Detect which cell encompasses the target text, then output its (x, y) center coordinate. 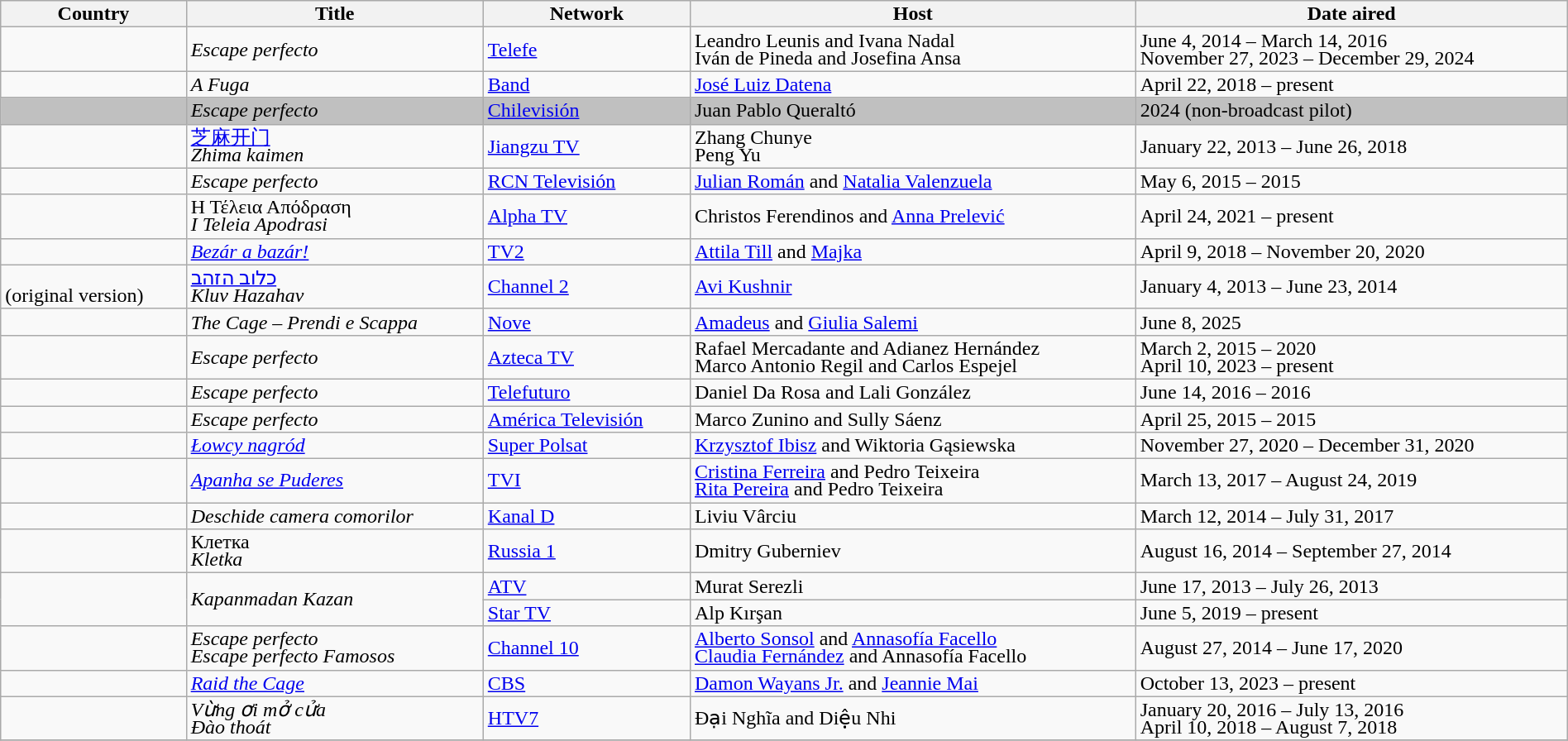
A Fuga (334, 84)
RCN Televisión (586, 181)
January 22, 2013 – June 26, 2018 (1351, 146)
Channel 10 (586, 648)
Damon Wayans Jr. and Jeannie Mai (913, 683)
Azteca TV (586, 357)
Jiangzu TV (586, 146)
Alp Kırşan (913, 613)
Telefuturo (586, 392)
Đại Nghĩa and Diệu Nhi (913, 718)
Title (334, 14)
Julian Román and Natalia Valenzuela (913, 181)
Country (93, 14)
Christos Ferendinos and Anna Prelević (913, 217)
Kanal D (586, 516)
Cristina Ferreira and Pedro TeixeiraRita Pereira and Pedro Teixeira (913, 481)
Krzysztof Ibisz and Wiktoria Gąsiewska (913, 446)
June 4, 2014 – March 14, 2016November 27, 2023 – December 29, 2024 (1351, 50)
Bezár a bazár! (334, 251)
March 2, 2015 – 2020April 10, 2023 – present (1351, 357)
Chilevisión (586, 111)
June 17, 2013 – July 26, 2013 (1351, 586)
Marco Zunino and Sully Sáenz (913, 418)
Alberto Sonsol and Annasofía FacelloClaudia Fernández and Annasofía Facello (913, 648)
Escape perfectoEscape perfecto Famosos (334, 648)
June 14, 2016 – 2016 (1351, 392)
Band (586, 84)
Alpha TV (586, 217)
April 22, 2018 – present (1351, 84)
January 4, 2013 – June 23, 2014 (1351, 286)
Juan Pablo Queraltó (913, 111)
June 8, 2025 (1351, 322)
(original version) (93, 286)
Zhang Chunye Peng Yu (913, 146)
José Luiz Datena (913, 84)
Attila Till and Majka (913, 251)
Raid the Cage (334, 683)
Łowcy nagród (334, 446)
TVI (586, 481)
August 27, 2014 – June 17, 2020 (1351, 648)
ATV (586, 586)
TV2 (586, 251)
КлеткаKletka (334, 551)
Η Τέλεια ΑπόδρασηI Teleia Apodrasi (334, 217)
Telefe (586, 50)
Leandro Leunis and Ivana NadalIván de Pineda and Josefina Ansa (913, 50)
Vừng ơi mở cửaĐào thoát (334, 718)
Daniel Da Rosa and Lali González (913, 392)
Date aired (1351, 14)
Amadeus and Giulia Salemi (913, 322)
Russia 1 (586, 551)
Avi Kushnir (913, 286)
November 27, 2020 – December 31, 2020 (1351, 446)
2024 (non-broadcast pilot) (1351, 111)
Murat Serezli (913, 586)
Liviu Vârciu (913, 516)
כלוב הזהבKluv Hazahav (334, 286)
Dmitry Guberniev (913, 551)
Host (913, 14)
April 24, 2021 – present (1351, 217)
Kapanmadan Kazan (334, 600)
Nove (586, 322)
March 12, 2014 – July 31, 2017 (1351, 516)
March 13, 2017 – August 24, 2019 (1351, 481)
April 9, 2018 – November 20, 2020 (1351, 251)
Rafael Mercadante and Adianez HernándezMarco Antonio Regil and Carlos Espejel (913, 357)
August 16, 2014 – September 27, 2014 (1351, 551)
Channel 2 (586, 286)
HTV7 (586, 718)
Deschide camera comorilor (334, 516)
América Televisión (586, 418)
October 13, 2023 – present (1351, 683)
Apanha se Puderes (334, 481)
芝麻开门Zhima kaimen (334, 146)
May 6, 2015 – 2015 (1351, 181)
April 25, 2015 – 2015 (1351, 418)
Super Polsat (586, 446)
June 5, 2019 – present (1351, 613)
January 20, 2016 – July 13, 2016April 10, 2018 – August 7, 2018 (1351, 718)
Network (586, 14)
The Cage – Prendi e Scappa (334, 322)
Star TV (586, 613)
CBS (586, 683)
